Provide the [x, y] coordinate of the cell's center where the given text is located.  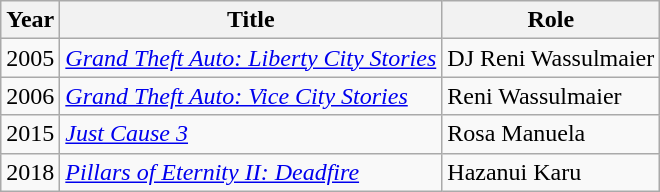
2015 [30, 134]
Just Cause 3 [251, 134]
Role [551, 20]
DJ Reni Wassulmaier [551, 58]
2018 [30, 172]
Hazanui Karu [551, 172]
Rosa Manuela [551, 134]
Title [251, 20]
Grand Theft Auto: Liberty City Stories [251, 58]
Grand Theft Auto: Vice City Stories [251, 96]
Pillars of Eternity II: Deadfire [251, 172]
Reni Wassulmaier [551, 96]
2005 [30, 58]
Year [30, 20]
2006 [30, 96]
